Return (x, y) of the center of cell containing provided text 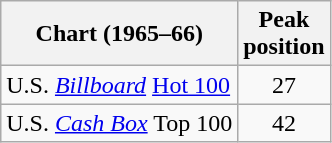
Chart (1965–66) (120, 34)
27 (284, 85)
U.S. Cash Box Top 100 (120, 123)
U.S. Billboard Hot 100 (120, 85)
42 (284, 123)
Peakposition (284, 34)
